From the cell containing the given text, extract its center point as [x, y] coordinate. 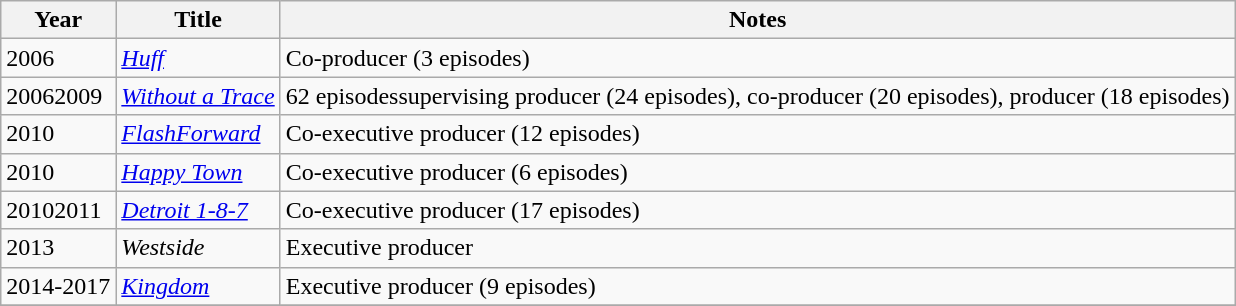
FlashForward [198, 134]
Co-producer (3 episodes) [758, 58]
2006 [58, 58]
Detroit 1-8-7 [198, 210]
2014-2017 [58, 286]
Executive producer [758, 248]
Co-executive producer (6 episodes) [758, 172]
Notes [758, 20]
Happy Town [198, 172]
2013 [58, 248]
Westside [198, 248]
Kingdom [198, 286]
Without a Trace [198, 96]
Co-executive producer (17 episodes) [758, 210]
Year [58, 20]
20102011 [58, 210]
Huff [198, 58]
62 episodessupervising producer (24 episodes), co-producer (20 episodes), producer (18 episodes) [758, 96]
Co-executive producer (12 episodes) [758, 134]
Title [198, 20]
Executive producer (9 episodes) [758, 286]
20062009 [58, 96]
